Capture the cell that displays the provided text and extract its [X, Y] central coordinate. 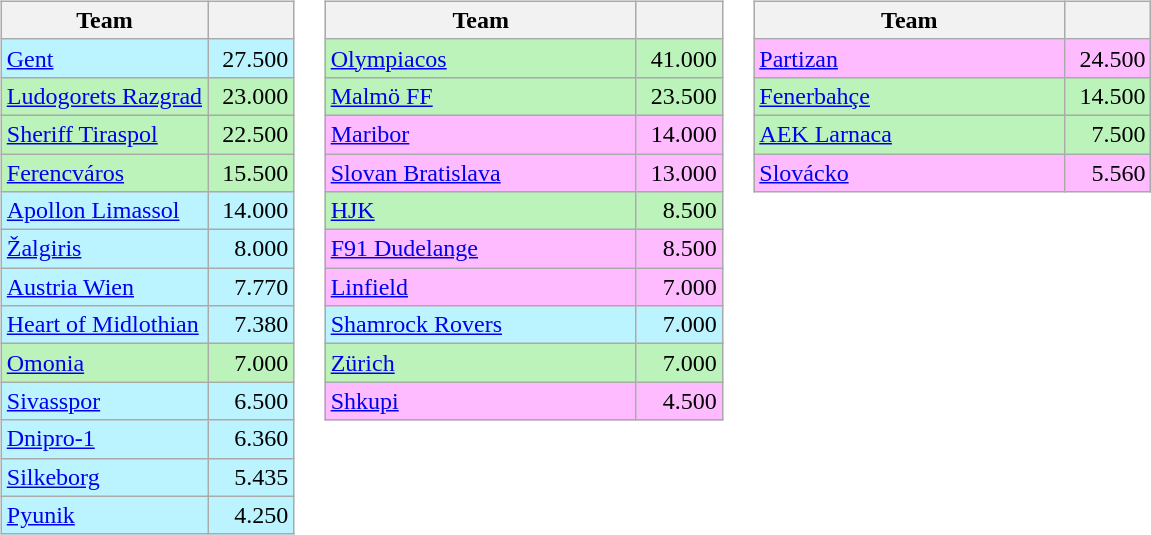
F91 Dudelange [480, 249]
Linfield [480, 287]
Pyunik [104, 515]
41.000 [679, 58]
Zürich [480, 363]
7.770 [251, 287]
7.380 [251, 325]
Heart of Midlothian [104, 325]
Omonia [104, 363]
5.560 [1108, 173]
Dnipro-1 [104, 439]
Shkupi [480, 401]
Gent [104, 58]
23.500 [679, 96]
27.500 [251, 58]
Ferencváros [104, 173]
AEK Larnaca [910, 134]
Fenerbahçe [910, 96]
14.500 [1108, 96]
6.360 [251, 439]
Slovan Bratislava [480, 173]
Maribor [480, 134]
Sivasspor [104, 401]
Shamrock Rovers [480, 325]
Apollon Limassol [104, 211]
4.250 [251, 515]
8.000 [251, 249]
6.500 [251, 401]
22.500 [251, 134]
Malmö FF [480, 96]
Žalgiris [104, 249]
13.000 [679, 173]
4.500 [679, 401]
Austria Wien [104, 287]
23.000 [251, 96]
7.500 [1108, 134]
24.500 [1108, 58]
Ludogorets Razgrad [104, 96]
Olympiacos [480, 58]
Sheriff Tiraspol [104, 134]
Slovácko [910, 173]
HJK [480, 211]
5.435 [251, 477]
Silkeborg [104, 477]
Partizan [910, 58]
15.500 [251, 173]
